For the text-containing cell, return its midpoint in [x, y] coordinate format. 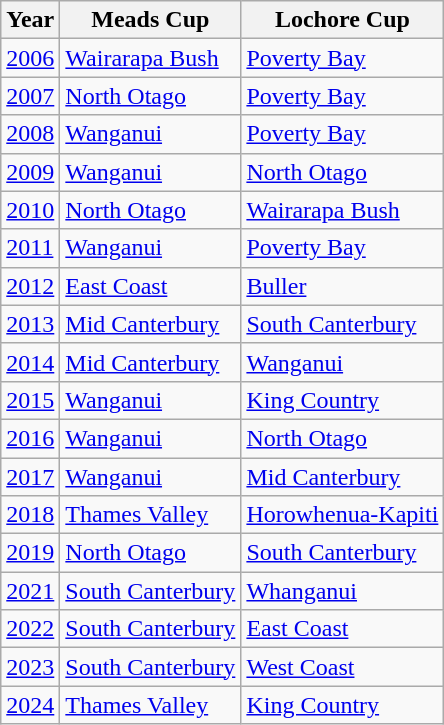
Meads Cup [150, 20]
2006 [30, 58]
2022 [30, 629]
2019 [30, 553]
2015 [30, 400]
2024 [30, 705]
Year [30, 20]
2023 [30, 667]
2010 [30, 210]
2018 [30, 515]
2011 [30, 248]
Whanganui [342, 591]
2012 [30, 286]
Buller [342, 286]
Lochore Cup [342, 20]
2021 [30, 591]
2013 [30, 324]
2016 [30, 438]
2009 [30, 172]
2014 [30, 362]
2007 [30, 96]
West Coast [342, 667]
Horowhenua-Kapiti [342, 515]
2008 [30, 134]
2017 [30, 477]
